Identify which cell holds the provided text, then report its (x, y) central coordinate. 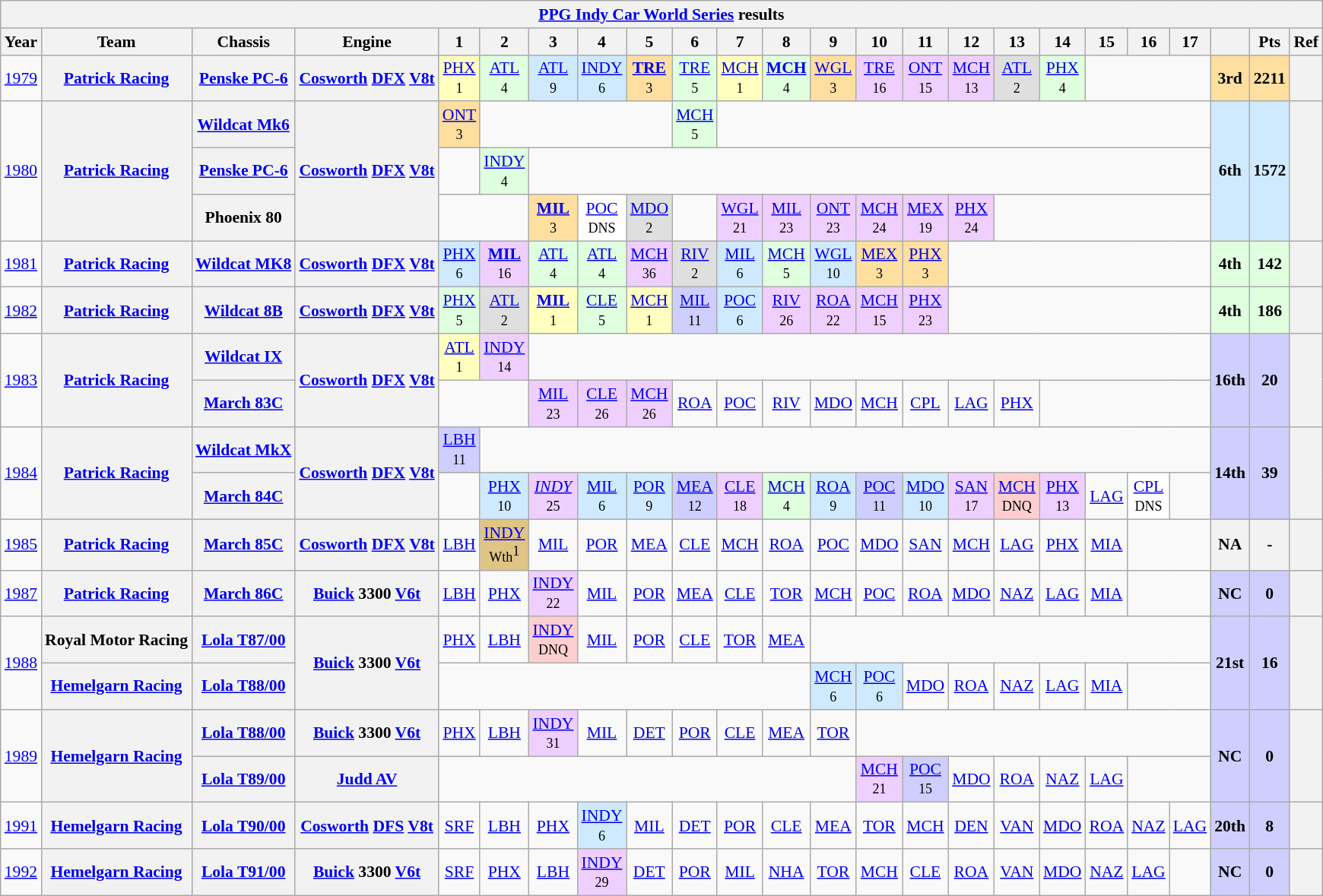
1985 (21, 546)
RIV (786, 403)
1991 (21, 825)
14 (1063, 42)
MCH26 (649, 403)
10 (879, 42)
ROA9 (833, 497)
PHX23 (926, 310)
9 (833, 42)
ONT23 (833, 217)
MIL1 (553, 310)
WGL21 (739, 217)
CLE26 (601, 403)
1983 (21, 380)
TRE5 (695, 78)
17 (1190, 42)
PPG Indy Car World Series results (661, 14)
INDY25 (553, 497)
1988 (21, 663)
ATL9 (553, 78)
MEX3 (879, 264)
1981 (21, 264)
Wildcat Mk6 (243, 125)
Wildcat IX (243, 357)
POCDNS (601, 217)
PHX4 (1063, 78)
Engine (366, 42)
12 (972, 42)
7 (739, 42)
1987 (21, 593)
Wildcat MkX (243, 450)
Wildcat 8B (243, 310)
2 (504, 42)
Year (21, 42)
39 (1270, 473)
PHX24 (972, 217)
CLE5 (601, 310)
CPLDNS (1148, 497)
PHX6 (459, 264)
MDO10 (926, 497)
INDY31 (553, 733)
RIV2 (695, 264)
ATL1 (459, 357)
Wildcat MK8 (243, 264)
6 (695, 42)
ROA22 (833, 310)
WGL3 (833, 78)
11 (926, 42)
SAN17 (972, 497)
15 (1107, 42)
Team (116, 42)
1572 (1270, 172)
DEN (972, 825)
MCH15 (879, 310)
March 84C (243, 497)
Judd AV (366, 780)
March 83C (243, 403)
Lola T89/00 (243, 780)
1984 (21, 473)
POC15 (926, 780)
PHX1 (459, 78)
MCHDNQ (1017, 497)
POC11 (879, 497)
MCH24 (879, 217)
MCH6 (833, 687)
INDYDNQ (553, 640)
ONT15 (926, 78)
1979 (21, 78)
Lola T90/00 (243, 825)
RIV26 (786, 310)
TRE3 (649, 78)
1 (459, 42)
MIL11 (695, 310)
POR9 (649, 497)
MEX19 (926, 217)
3rd (1230, 78)
20 (1270, 380)
PHX3 (926, 264)
1992 (21, 872)
Ref (1306, 42)
ONT3 (459, 125)
INDY4 (504, 172)
1982 (21, 310)
186 (1270, 310)
MEA12 (695, 497)
21st (1230, 663)
13 (1017, 42)
Pts (1270, 42)
MCH13 (972, 78)
Chassis (243, 42)
6th (1230, 172)
Cosworth DFS V8t (366, 825)
PHX10 (504, 497)
PHX5 (459, 310)
March 85C (243, 546)
Royal Motor Racing (116, 640)
INDY22 (553, 593)
INDY29 (601, 872)
- (1270, 546)
MCH36 (649, 264)
TRE16 (879, 78)
Phoenix 80 (243, 217)
PHX13 (1063, 497)
3 (553, 42)
CLE18 (739, 497)
INDYWth1 (504, 546)
5 (649, 42)
1989 (21, 756)
2211 (1270, 78)
SAN (926, 546)
CPL (926, 403)
March 86C (243, 593)
MIL16 (504, 264)
Lola T87/00 (243, 640)
NA (1230, 546)
20th (1230, 825)
14th (1230, 473)
LBH11 (459, 450)
1980 (21, 172)
MCH21 (879, 780)
MIL3 (553, 217)
MDO2 (649, 217)
142 (1270, 264)
4 (601, 42)
WGL10 (833, 264)
16th (1230, 380)
INDY14 (504, 357)
NHA (786, 872)
Lola T91/00 (243, 872)
